Scan for the cell matching the given text and deliver its (X, Y) coordinate at center. 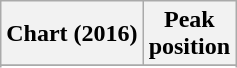
Peak position (189, 34)
Chart (2016) (72, 34)
